Return the [X, Y] coordinate for the center point of the cell that contains the specified text.  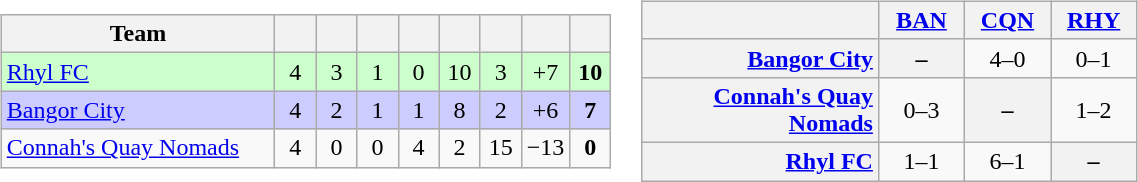
+7 [546, 72]
CQN [1007, 20]
−13 [546, 148]
0–1 [1094, 58]
7 [590, 110]
6–1 [1007, 161]
15 [500, 148]
BAN [921, 20]
+6 [546, 110]
4–0 [1007, 58]
RHY [1094, 20]
8 [460, 110]
0–3 [921, 110]
Team [138, 34]
1–2 [1094, 110]
1–1 [921, 161]
